Return the (x, y) coordinate for the center point of the cell that contains the specified text.  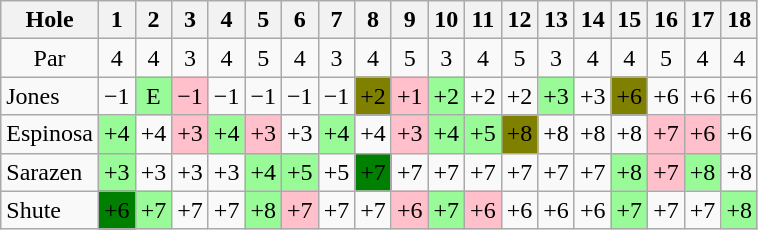
16 (666, 20)
1 (116, 20)
10 (446, 20)
15 (630, 20)
Hole (50, 20)
8 (374, 20)
+1 (410, 96)
Sarazen (50, 172)
Shute (50, 210)
11 (484, 20)
13 (556, 20)
9 (410, 20)
Jones (50, 96)
Espinosa (50, 134)
17 (702, 20)
E (154, 96)
18 (740, 20)
12 (520, 20)
14 (592, 20)
7 (336, 20)
2 (154, 20)
Par (50, 58)
6 (300, 20)
